Locate the cell with the specified text and output its [X, Y] center coordinate. 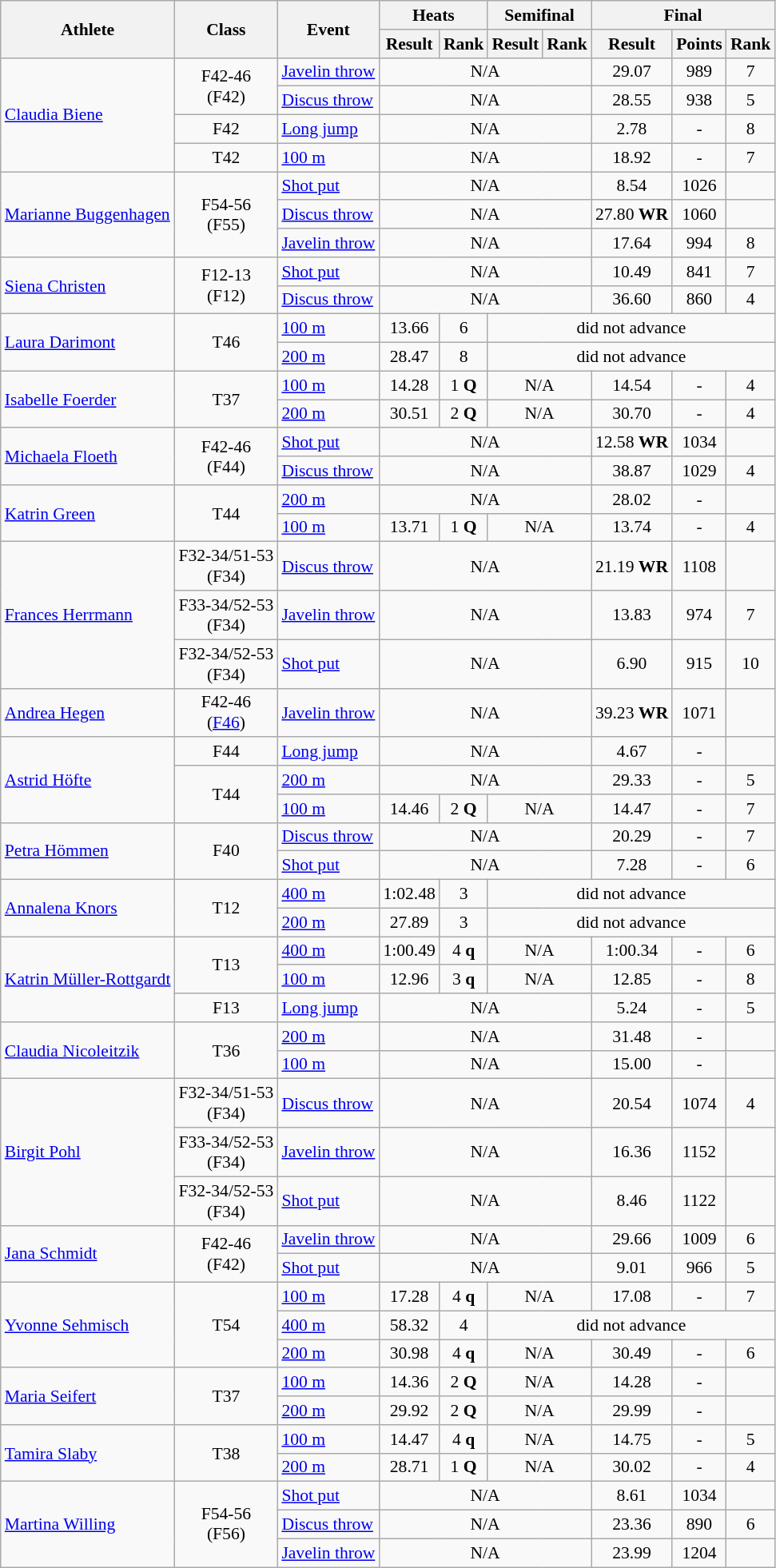
27.89 [409, 922]
20.54 [631, 1103]
Maria Seifert [88, 1397]
17.08 [631, 1297]
F40 [225, 850]
938 [699, 101]
16.36 [631, 1152]
4.67 [631, 752]
994 [699, 243]
27.80 WR [631, 215]
30.51 [409, 414]
8.54 [631, 186]
T38 [225, 1453]
Birgit Pohl [88, 1152]
F42-46(F46) [225, 713]
6.90 [631, 663]
38.87 [631, 471]
966 [699, 1268]
1:00.34 [631, 951]
28.55 [631, 101]
Isabelle Foerder [88, 400]
14.75 [631, 1439]
30.70 [631, 414]
13.66 [409, 328]
T13 [225, 965]
17.64 [631, 243]
15.00 [631, 1065]
14.54 [631, 385]
13.83 [631, 615]
28.71 [409, 1467]
841 [699, 272]
7.28 [631, 866]
F13 [225, 1008]
Siena Christen [88, 286]
29.33 [631, 780]
1204 [699, 1553]
3 q [464, 980]
30.49 [631, 1354]
21.19 WR [631, 566]
8.61 [631, 1496]
Final [683, 15]
30.98 [409, 1354]
989 [699, 72]
Andrea Hegen [88, 713]
Heats [433, 15]
974 [699, 615]
29.66 [631, 1240]
23.36 [631, 1525]
F54-56(F55) [225, 214]
28.02 [631, 499]
Tamira Slaby [88, 1453]
T12 [225, 908]
Katrin Green [88, 513]
Points [699, 44]
Martina Willing [88, 1525]
Petra Hömmen [88, 850]
12.85 [631, 980]
T36 [225, 1050]
1009 [699, 1240]
Athlete [88, 29]
39.23 WR [631, 713]
14.46 [409, 809]
1108 [699, 566]
Astrid Höfte [88, 780]
1:02.48 [409, 894]
1074 [699, 1103]
31.48 [631, 1037]
Event [328, 29]
36.60 [631, 300]
Michaela Floeth [88, 457]
860 [699, 300]
1122 [699, 1200]
12.96 [409, 980]
8.46 [631, 1200]
Jana Schmidt [88, 1253]
1060 [699, 215]
1026 [699, 186]
23.99 [631, 1553]
12.58 WR [631, 443]
20.29 [631, 837]
1071 [699, 713]
28.47 [409, 357]
1152 [699, 1152]
13.74 [631, 527]
1:00.49 [409, 951]
14.36 [409, 1383]
18.92 [631, 157]
Claudia Nicoleitzik [88, 1050]
Annalena Knors [88, 908]
10.49 [631, 272]
30.02 [631, 1467]
29.92 [409, 1411]
10 [751, 663]
T42 [225, 157]
Claudia Biene [88, 114]
F44 [225, 752]
9.01 [631, 1268]
F42 [225, 129]
F12-13(F12) [225, 286]
1029 [699, 471]
F54-56(F56) [225, 1525]
F42-46(F44) [225, 457]
Marianne Buggenhagen [88, 214]
Semifinal [539, 15]
58.32 [409, 1325]
29.99 [631, 1411]
Katrin Müller-Rottgardt [88, 980]
T46 [225, 342]
T54 [225, 1325]
Frances Herrmann [88, 615]
Laura Darimont [88, 342]
Class [225, 29]
17.28 [409, 1297]
915 [699, 663]
13.71 [409, 527]
Yvonne Sehmisch [88, 1325]
5.24 [631, 1008]
890 [699, 1525]
2.78 [631, 129]
29.07 [631, 72]
